Determine the [X, Y] coordinate at the center of the cell enclosing the given text.  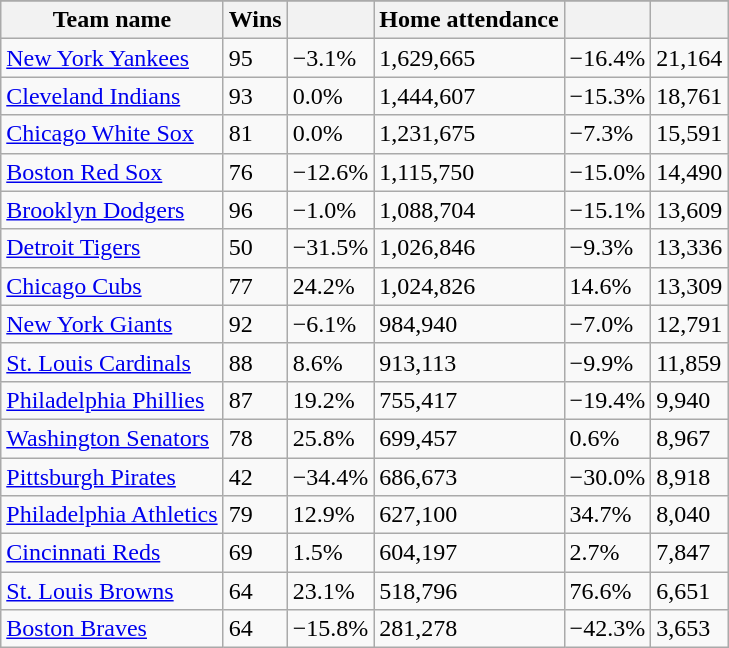
−15.8% [330, 629]
−9.3% [608, 248]
96 [255, 210]
8,040 [690, 515]
Philadelphia Phillies [112, 400]
25.8% [330, 438]
18,761 [690, 96]
Detroit Tigers [112, 248]
−15.1% [608, 210]
984,940 [469, 324]
−15.0% [608, 172]
1,231,675 [469, 134]
1,115,750 [469, 172]
1,026,846 [469, 248]
7,847 [690, 553]
24.2% [330, 286]
Pittsburgh Pirates [112, 477]
627,100 [469, 515]
Washington Senators [112, 438]
−9.9% [608, 362]
755,417 [469, 400]
13,609 [690, 210]
Team name [112, 20]
−30.0% [608, 477]
95 [255, 58]
−1.0% [330, 210]
1,024,826 [469, 286]
76 [255, 172]
87 [255, 400]
Brooklyn Dodgers [112, 210]
14,490 [690, 172]
3,653 [690, 629]
13,336 [690, 248]
1,444,607 [469, 96]
−16.4% [608, 58]
11,859 [690, 362]
−19.4% [608, 400]
686,673 [469, 477]
9,940 [690, 400]
42 [255, 477]
−42.3% [608, 629]
−12.6% [330, 172]
1.5% [330, 553]
St. Louis Browns [112, 591]
−6.1% [330, 324]
88 [255, 362]
8,918 [690, 477]
2.7% [608, 553]
12,791 [690, 324]
913,113 [469, 362]
93 [255, 96]
81 [255, 134]
Chicago Cubs [112, 286]
518,796 [469, 591]
12.9% [330, 515]
19.2% [330, 400]
76.6% [608, 591]
−34.4% [330, 477]
Chicago White Sox [112, 134]
8.6% [330, 362]
−31.5% [330, 248]
92 [255, 324]
79 [255, 515]
23.1% [330, 591]
−15.3% [608, 96]
13,309 [690, 286]
−7.0% [608, 324]
604,197 [469, 553]
Cincinnati Reds [112, 553]
Boston Braves [112, 629]
14.6% [608, 286]
34.7% [608, 515]
50 [255, 248]
Home attendance [469, 20]
77 [255, 286]
0.6% [608, 438]
6,651 [690, 591]
Wins [255, 20]
78 [255, 438]
69 [255, 553]
1,629,665 [469, 58]
Boston Red Sox [112, 172]
699,457 [469, 438]
−7.3% [608, 134]
Cleveland Indians [112, 96]
Philadelphia Athletics [112, 515]
8,967 [690, 438]
281,278 [469, 629]
−3.1% [330, 58]
15,591 [690, 134]
1,088,704 [469, 210]
21,164 [690, 58]
New York Yankees [112, 58]
St. Louis Cardinals [112, 362]
New York Giants [112, 324]
